Find where the given text appears and provide that cell's center as (X, Y) coordinate. 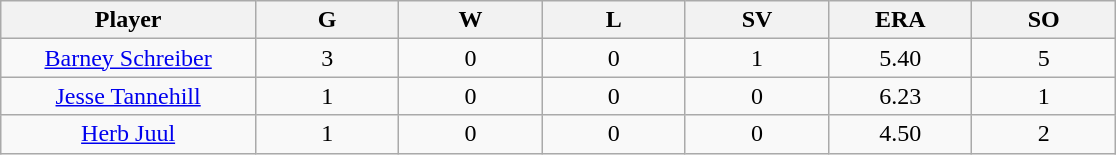
2 (1044, 134)
Herb Juul (128, 134)
L (614, 20)
SO (1044, 20)
ERA (900, 20)
3 (326, 58)
5.40 (900, 58)
Barney Schreiber (128, 58)
6.23 (900, 96)
G (326, 20)
Player (128, 20)
SV (756, 20)
4.50 (900, 134)
Jesse Tannehill (128, 96)
5 (1044, 58)
W (470, 20)
